Identify which cell holds the provided text, then report its [x, y] central coordinate. 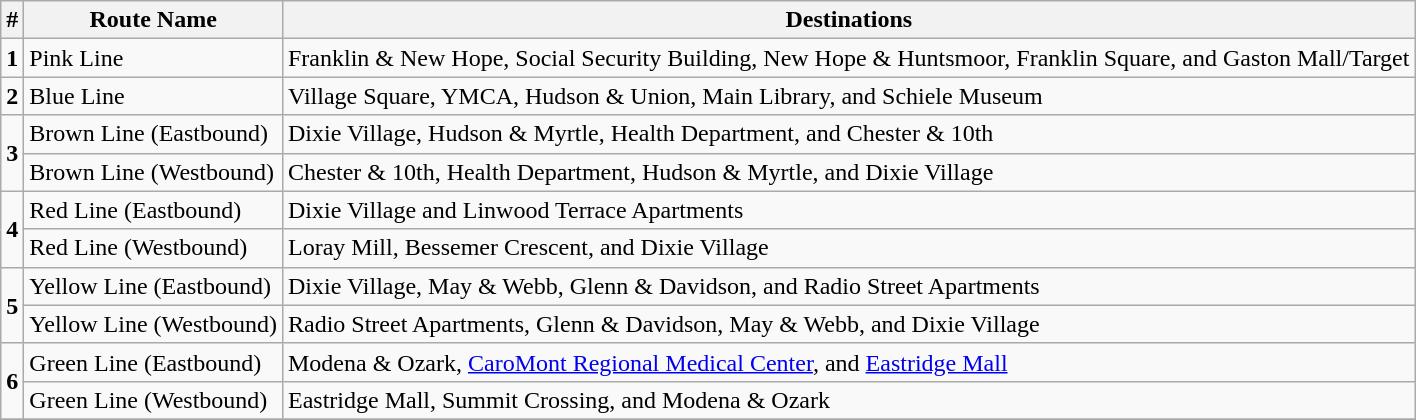
Destinations [848, 20]
Green Line (Eastbound) [154, 362]
2 [12, 96]
Eastridge Mall, Summit Crossing, and Modena & Ozark [848, 400]
Dixie Village and Linwood Terrace Apartments [848, 210]
Yellow Line (Eastbound) [154, 286]
Franklin & New Hope, Social Security Building, New Hope & Huntsmoor, Franklin Square, and Gaston Mall/Target [848, 58]
3 [12, 153]
# [12, 20]
Route Name [154, 20]
1 [12, 58]
Red Line (Eastbound) [154, 210]
Blue Line [154, 96]
Village Square, YMCA, Hudson & Union, Main Library, and Schiele Museum [848, 96]
Yellow Line (Westbound) [154, 324]
Chester & 10th, Health Department, Hudson & Myrtle, and Dixie Village [848, 172]
5 [12, 305]
6 [12, 381]
Brown Line (Westbound) [154, 172]
Brown Line (Eastbound) [154, 134]
Dixie Village, May & Webb, Glenn & Davidson, and Radio Street Apartments [848, 286]
Modena & Ozark, CaroMont Regional Medical Center, and Eastridge Mall [848, 362]
Radio Street Apartments, Glenn & Davidson, May & Webb, and Dixie Village [848, 324]
Dixie Village, Hudson & Myrtle, Health Department, and Chester & 10th [848, 134]
Pink Line [154, 58]
4 [12, 229]
Red Line (Westbound) [154, 248]
Green Line (Westbound) [154, 400]
Loray Mill, Bessemer Crescent, and Dixie Village [848, 248]
